Search for the cell housing the specified text and yield its [x, y] center coordinate. 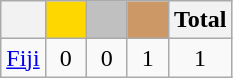
Fiji [23, 58]
Total [200, 20]
